Output the (X, Y) coordinate of the center of the cell containing the given text.  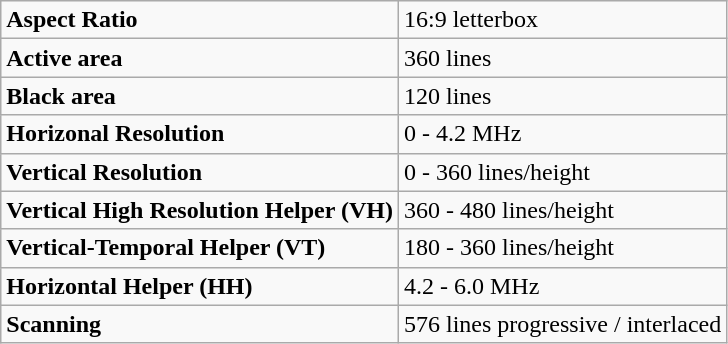
Aspect Ratio (200, 20)
0 - 360 lines/height (562, 172)
576 lines progressive / interlaced (562, 324)
360 lines (562, 58)
120 lines (562, 96)
Horizonal Resolution (200, 134)
0 - 4.2 MHz (562, 134)
Horizontal Helper (HH) (200, 286)
Black area (200, 96)
16:9 letterbox (562, 20)
Vertical-Temporal Helper (VT) (200, 248)
180 - 360 lines/height (562, 248)
Vertical High Resolution Helper (VH) (200, 210)
360 - 480 lines/height (562, 210)
Vertical Resolution (200, 172)
Active area (200, 58)
4.2 - 6.0 MHz (562, 286)
Scanning (200, 324)
